Capture the cell that displays the provided text and extract its (x, y) central coordinate. 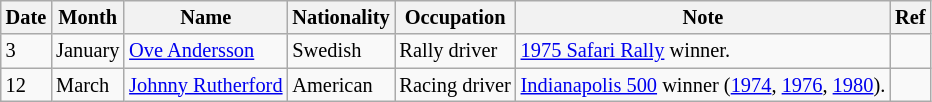
Ove Andersson (206, 51)
Rally driver (454, 51)
Note (703, 17)
12 (26, 85)
March (88, 85)
Johnny Rutherford (206, 85)
Occupation (454, 17)
Indianapolis 500 winner (1974, 1976, 1980). (703, 85)
Racing driver (454, 85)
1975 Safari Rally winner. (703, 51)
Date (26, 17)
American (340, 85)
3 (26, 51)
Name (206, 17)
Month (88, 17)
Swedish (340, 51)
Ref (910, 17)
January (88, 51)
Nationality (340, 17)
